Return (X, Y) of the center of cell containing provided text 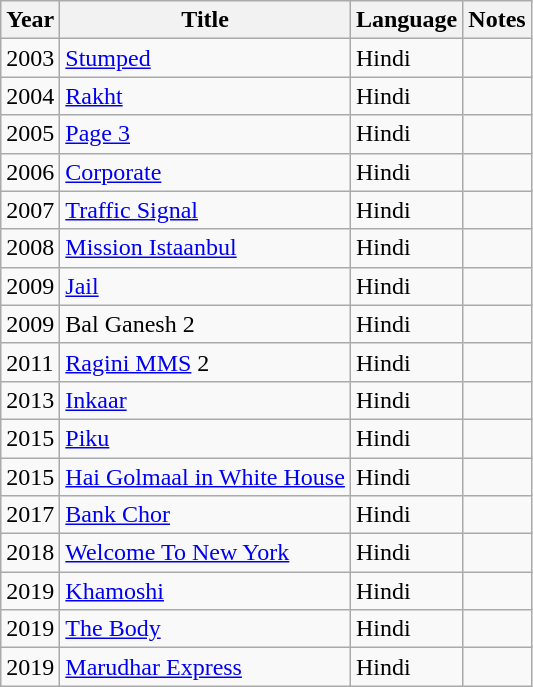
Language (406, 20)
2003 (30, 58)
Marudhar Express (206, 667)
Notes (497, 20)
Khamoshi (206, 591)
2013 (30, 400)
Piku (206, 438)
2004 (30, 96)
Traffic Signal (206, 210)
2008 (30, 248)
2007 (30, 210)
Welcome To New York (206, 553)
Hai Golmaal in White House (206, 477)
Mission Istaanbul (206, 248)
Ragini MMS 2 (206, 362)
Bank Chor (206, 515)
Inkaar (206, 400)
The Body (206, 629)
Corporate (206, 172)
Stumped (206, 58)
Page 3 (206, 134)
Jail (206, 286)
Title (206, 20)
Bal Ganesh 2 (206, 324)
2017 (30, 515)
2011 (30, 362)
2005 (30, 134)
Year (30, 20)
Rakht (206, 96)
2006 (30, 172)
2018 (30, 553)
